Output the [X, Y] coordinate of the center of the cell containing the given text.  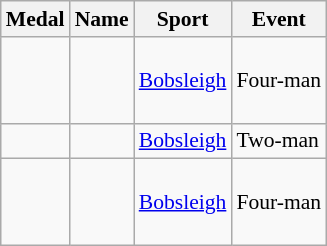
Medal [36, 19]
Two-man [278, 141]
Sport [183, 19]
Event [278, 19]
Name [102, 19]
